Find where the given text appears and provide that cell's center as [x, y] coordinate. 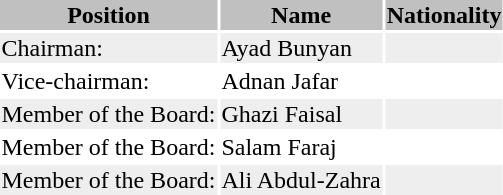
Chairman: [108, 48]
Salam Faraj [301, 147]
Name [301, 15]
Adnan Jafar [301, 81]
Ayad Bunyan [301, 48]
Position [108, 15]
Ali Abdul-Zahra [301, 180]
Vice-chairman: [108, 81]
Nationality [444, 15]
Ghazi Faisal [301, 114]
